Identify which cell holds the provided text, then report its [x, y] central coordinate. 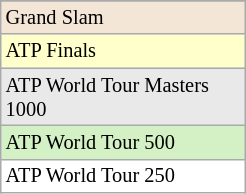
ATP Finals [124, 51]
ATP World Tour Masters 1000 [124, 97]
ATP World Tour 250 [124, 176]
ATP World Tour 500 [124, 142]
Grand Slam [124, 17]
